Return [X, Y] of the center of cell containing provided text 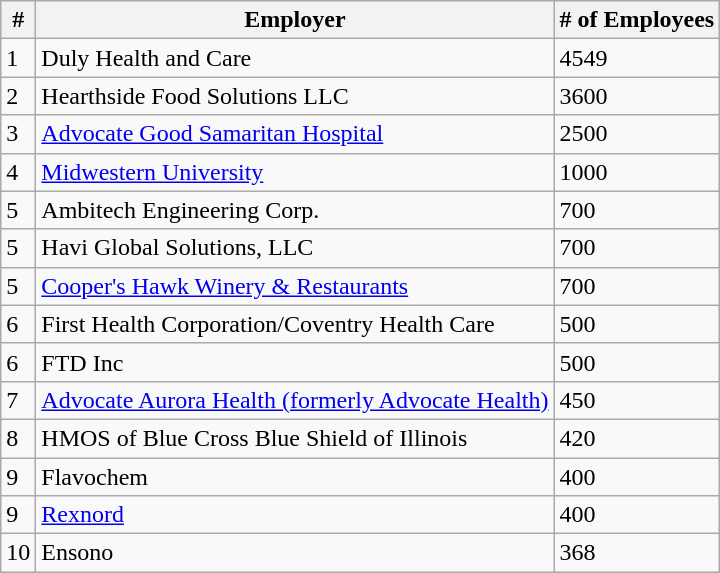
First Health Corporation/Coventry Health Care [295, 324]
Havi Global Solutions, LLC [295, 248]
Advocate Aurora Health (formerly Advocate Health) [295, 400]
7 [18, 400]
Ensono [295, 553]
1000 [637, 172]
Duly Health and Care [295, 58]
Advocate Good Samaritan Hospital [295, 134]
FTD Inc [295, 362]
450 [637, 400]
Ambitech Engineering Corp. [295, 210]
4549 [637, 58]
8 [18, 438]
2500 [637, 134]
10 [18, 553]
Flavochem [295, 477]
Hearthside Food Solutions LLC [295, 96]
# [18, 20]
Employer [295, 20]
368 [637, 553]
3 [18, 134]
4 [18, 172]
2 [18, 96]
# of Employees [637, 20]
420 [637, 438]
3600 [637, 96]
Midwestern University [295, 172]
Cooper's Hawk Winery & Restaurants [295, 286]
HMOS of Blue Cross Blue Shield of Illinois [295, 438]
Rexnord [295, 515]
1 [18, 58]
